Provide the (x, y) coordinate of the cell's center where the given text is located.  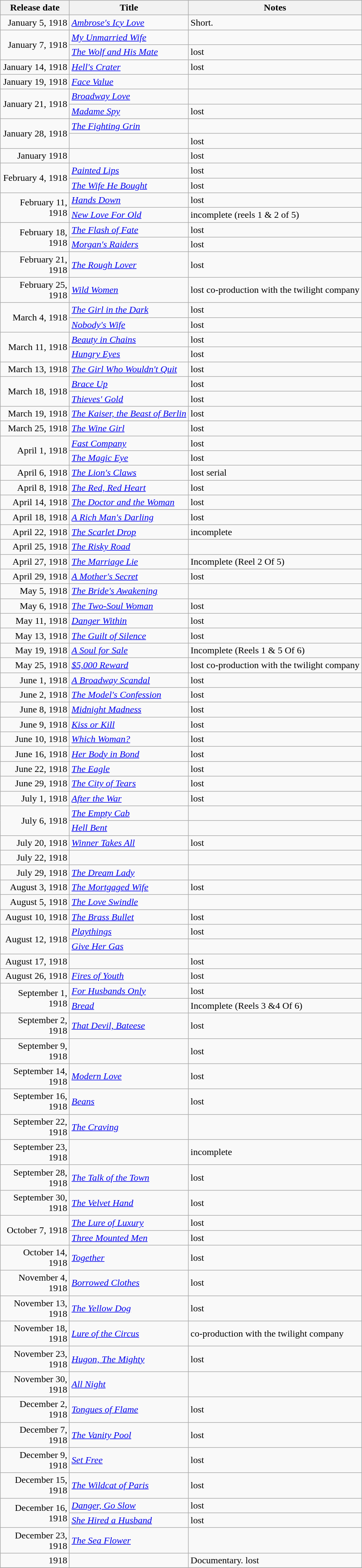
September 28, 1918 (35, 1178)
May 5, 1918 (35, 591)
April 22, 1918 (35, 532)
Modern Love (129, 1076)
All Night (129, 1384)
Borrowed Clothes (129, 1283)
Hands Down (129, 200)
December 23, 1918 (35, 1540)
Her Body in Bond (129, 754)
The Craving (129, 1127)
July 20, 1918 (35, 843)
Midnight Madness (129, 710)
Brace Up (129, 384)
Winner Takes All (129, 843)
The Talk of the Town (129, 1178)
The Empty Cab (129, 813)
April 29, 1918 (35, 576)
The Mortgaged Wife (129, 887)
A Mother's Secret (129, 576)
co-production with the twilight company (275, 1334)
March 13, 1918 (35, 369)
The Wine Girl (129, 428)
For Husbands Only (129, 991)
February 4, 1918 (35, 178)
Painted Lips (129, 170)
April 27, 1918 (35, 562)
March 18, 1918 (35, 391)
Lure of the Circus (129, 1334)
The Lion's Claws (129, 473)
The Kaiser, the Beast of Berlin (129, 413)
April 8, 1918 (35, 488)
Ambrose's Icy Love (129, 23)
The Bride's Awakening (129, 591)
incomplete (reels 1 & 2 of 5) (275, 215)
February 18, 1918 (35, 237)
Kiss or Kill (129, 724)
November 4, 1918 (35, 1283)
January 28, 1918 (35, 133)
The Red, Red Heart (129, 488)
May 6, 1918 (35, 606)
A Broadway Scandal (129, 680)
1918 (35, 1560)
Fires of Youth (129, 976)
August 17, 1918 (35, 961)
November 13, 1918 (35, 1308)
Incomplete (Reel 2 Of 5) (275, 562)
December 7, 1918 (35, 1435)
The Model's Confession (129, 695)
lost serial (275, 473)
March 4, 1918 (35, 317)
December 15, 1918 (35, 1486)
The Fighting Grin (129, 126)
The Wildcat of Paris (129, 1486)
December 16, 1918 (35, 1513)
December 2, 1918 (35, 1409)
February 21, 1918 (35, 264)
Beauty in Chains (129, 339)
Danger Within (129, 621)
She Hired a Husband (129, 1520)
January 21, 1918 (35, 104)
September 22, 1918 (35, 1127)
Playthings (129, 932)
That Devil, Bateese (129, 1026)
June 9, 1918 (35, 724)
Incomplete (Reels 3 &4 Of 6) (275, 1006)
January 1918 (35, 156)
June 1, 1918 (35, 680)
October 7, 1918 (35, 1230)
August 12, 1918 (35, 939)
June 2, 1918 (35, 695)
Three Mounted Men (129, 1238)
Hungry Eyes (129, 354)
April 1, 1918 (35, 450)
August 26, 1918 (35, 976)
The Brass Bullet (129, 917)
Hell's Crater (129, 67)
Incomplete (Reels 1 & 5 Of 6) (275, 650)
The Rough Lover (129, 264)
The Flash of Fate (129, 230)
Broadway Love (129, 96)
The Girl Who Wouldn't Quit (129, 369)
The Vanity Pool (129, 1435)
September 14, 1918 (35, 1076)
The Eagle (129, 769)
Short. (275, 23)
The Sea Flower (129, 1540)
The Girl in the Dark (129, 310)
The Doctor and the Woman (129, 502)
The Dream Lady (129, 872)
Notes (275, 8)
Bread (129, 1006)
June 29, 1918 (35, 784)
Hugon, The Mighty (129, 1359)
September 23, 1918 (35, 1152)
May 13, 1918 (35, 635)
August 5, 1918 (35, 902)
January 19, 1918 (35, 82)
April 18, 1918 (35, 517)
Documentary. lost (275, 1560)
Tongues of Flame (129, 1409)
May 11, 1918 (35, 621)
September 2, 1918 (35, 1026)
June 22, 1918 (35, 769)
January 14, 1918 (35, 67)
The Scarlet Drop (129, 532)
Give Her Gas (129, 947)
July 6, 1918 (35, 821)
The Lure of Luxury (129, 1223)
July 29, 1918 (35, 872)
The Guilt of Silence (129, 635)
Madame Spy (129, 111)
December 9, 1918 (35, 1460)
$5,000 Reward (129, 665)
February 11, 1918 (35, 208)
Danger, Go Slow (129, 1505)
My Unmarried Wife (129, 37)
March 11, 1918 (35, 347)
The Two-Soul Woman (129, 606)
July 1, 1918 (35, 798)
The Yellow Dog (129, 1308)
The City of Tears (129, 784)
April 25, 1918 (35, 547)
The Wolf and His Mate (129, 52)
A Soul for Sale (129, 650)
January 5, 1918 (35, 23)
September 30, 1918 (35, 1202)
October 14, 1918 (35, 1258)
A Rich Man's Darling (129, 517)
The Marriage Lie (129, 562)
Thieves' Gold (129, 399)
The Magic Eye (129, 458)
The Velvet Hand (129, 1202)
Title (129, 8)
Face Value (129, 82)
May 19, 1918 (35, 650)
Hell Bent (129, 828)
November 30, 1918 (35, 1384)
August 3, 1918 (35, 887)
Beans (129, 1101)
May 25, 1918 (35, 665)
September 16, 1918 (35, 1101)
The Risky Road (129, 547)
November 18, 1918 (35, 1334)
February 25, 1918 (35, 290)
March 19, 1918 (35, 413)
Together (129, 1258)
April 6, 1918 (35, 473)
The Wife He Bought (129, 185)
New Love For Old (129, 215)
Wild Women (129, 290)
June 10, 1918 (35, 739)
September 9, 1918 (35, 1051)
Morgan's Raiders (129, 245)
April 14, 1918 (35, 502)
June 8, 1918 (35, 710)
The Love Swindle (129, 902)
March 25, 1918 (35, 428)
November 23, 1918 (35, 1359)
Nobody's Wife (129, 325)
Set Free (129, 1460)
After the War (129, 798)
June 16, 1918 (35, 754)
January 7, 1918 (35, 45)
August 10, 1918 (35, 917)
Fast Company (129, 443)
Release date (35, 8)
September 1, 1918 (35, 998)
July 22, 1918 (35, 857)
Which Woman? (129, 739)
